Return (X, Y) of the center of cell containing provided text 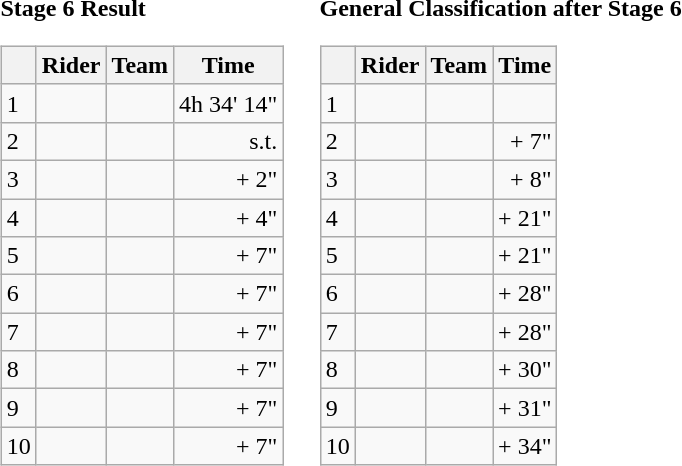
4h 34' 14" (228, 103)
+ 8" (525, 179)
+ 4" (228, 217)
+ 30" (525, 370)
+ 31" (525, 408)
+ 34" (525, 446)
s.t. (228, 141)
+ 2" (228, 179)
